Pinpoint the cell where the given text exists, returning its (X, Y) midpoint coordinate. 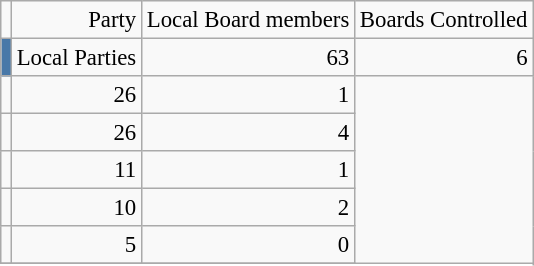
4 (248, 133)
11 (76, 170)
0 (248, 245)
Party (76, 20)
6 (444, 58)
5 (76, 245)
Boards Controlled (444, 20)
Local Board members (248, 20)
10 (76, 208)
63 (248, 58)
Local Parties (76, 58)
2 (248, 208)
